Determine the (x, y) coordinate at the center of the cell enclosing the given text.  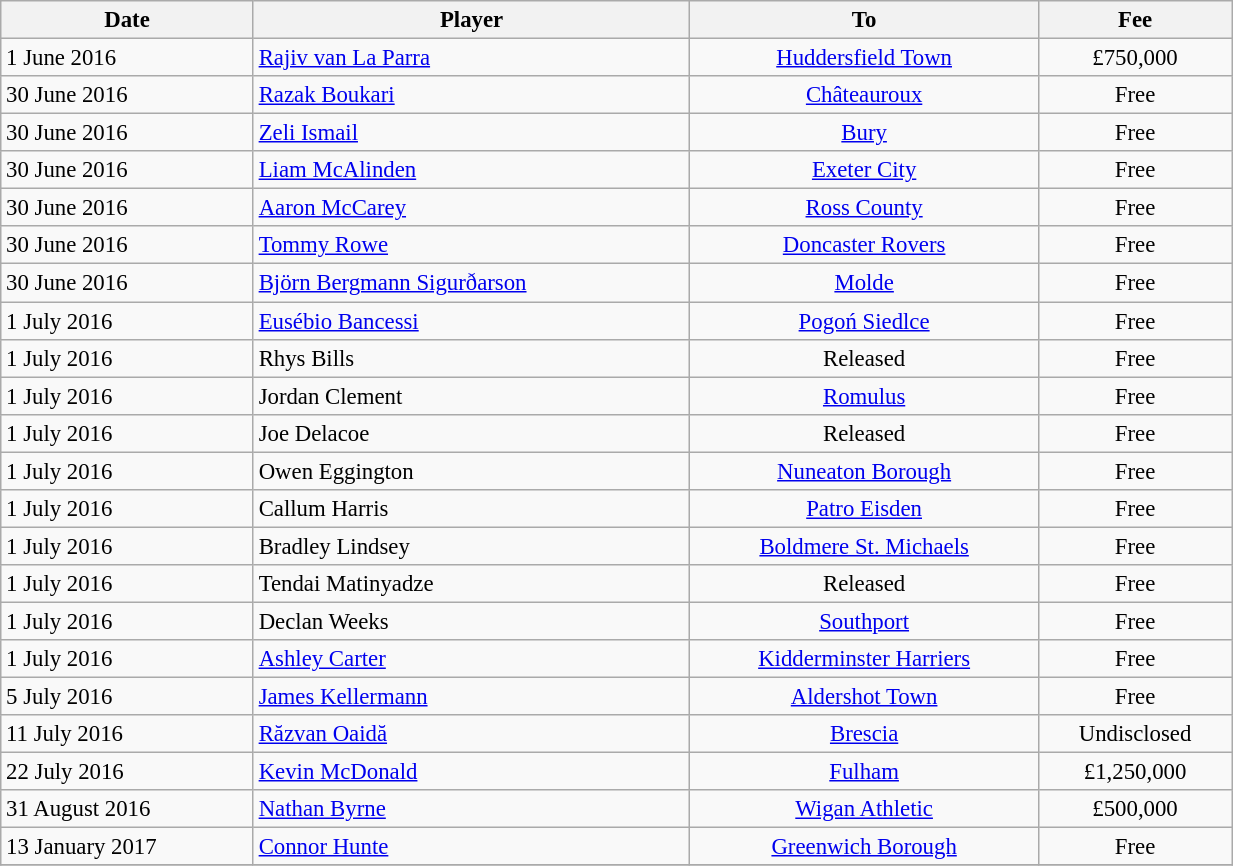
Fulham (864, 772)
Huddersfield Town (864, 58)
Joe Delacoe (471, 433)
Ashley Carter (471, 659)
Kevin McDonald (471, 772)
Doncaster Rovers (864, 245)
Bradley Lindsey (471, 546)
Callum Harris (471, 509)
1 June 2016 (128, 58)
Zeli Ismail (471, 133)
Pogoń Siedlce (864, 321)
Tommy Rowe (471, 245)
Tendai Matinyadze (471, 584)
Rajiv van La Parra (471, 58)
Rhys Bills (471, 358)
Bury (864, 133)
Aldershot Town (864, 697)
£1,250,000 (1134, 772)
Greenwich Borough (864, 847)
Boldmere St. Michaels (864, 546)
31 August 2016 (128, 809)
Wigan Athletic (864, 809)
Nuneaton Borough (864, 471)
Southport (864, 621)
Molde (864, 283)
Declan Weeks (471, 621)
Brescia (864, 734)
Kidderminster Harriers (864, 659)
Aaron McCarey (471, 208)
Jordan Clement (471, 396)
Eusébio Bancessi (471, 321)
Razak Boukari (471, 95)
Player (471, 20)
To (864, 20)
Fee (1134, 20)
Nathan Byrne (471, 809)
5 July 2016 (128, 697)
Connor Hunte (471, 847)
Răzvan Oaidă (471, 734)
Châteauroux (864, 95)
£750,000 (1134, 58)
James Kellermann (471, 697)
Björn Bergmann Sigurðarson (471, 283)
Undisclosed (1134, 734)
Liam McAlinden (471, 170)
11 July 2016 (128, 734)
13 January 2017 (128, 847)
Romulus (864, 396)
Ross County (864, 208)
£500,000 (1134, 809)
22 July 2016 (128, 772)
Patro Eisden (864, 509)
Exeter City (864, 170)
Date (128, 20)
Owen Eggington (471, 471)
